Return the [x, y] coordinate for the center point of the cell that contains the specified text.  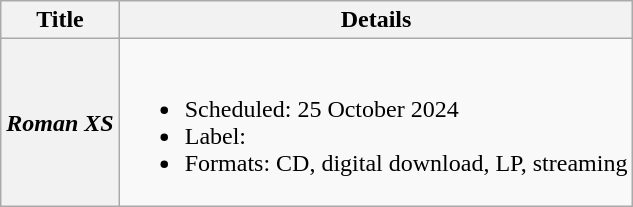
Details [376, 20]
Roman XS [60, 122]
Title [60, 20]
Scheduled: 25 October 2024Label:Formats: CD, digital download, LP, streaming [376, 122]
